Find where the given text appears and provide that cell's center as (x, y) coordinate. 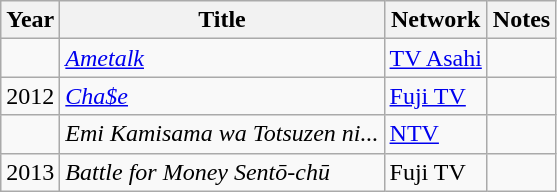
Battle for Money Sentō-chū (222, 172)
Ametalk (222, 58)
NTV (436, 134)
TV Asahi (436, 58)
Title (222, 20)
Notes (521, 20)
2013 (30, 172)
Cha$e (222, 96)
2012 (30, 96)
Year (30, 20)
Network (436, 20)
Emi Kamisama wa Totsuzen ni... (222, 134)
